Capture the cell that displays the provided text and extract its [X, Y] central coordinate. 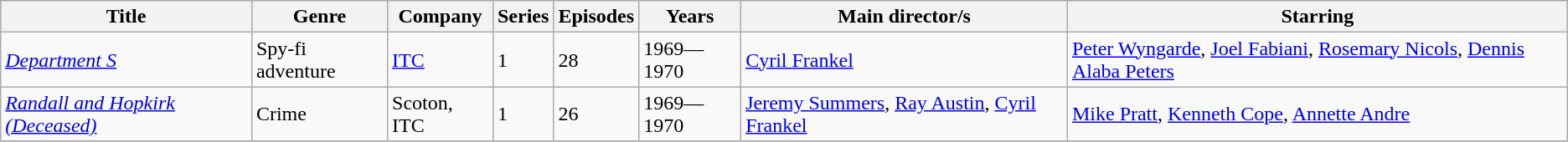
Mike Pratt, Kenneth Cope, Annette Andre [1317, 114]
Spy-fi adventure [319, 60]
26 [596, 114]
Genre [319, 17]
Episodes [596, 17]
Crime [319, 114]
Series [523, 17]
Cyril Frankel [905, 60]
Jeremy Summers, Ray Austin, Cyril Frankel [905, 114]
Randall and Hopkirk (Deceased) [126, 114]
Main director/s [905, 17]
Company [441, 17]
Title [126, 17]
ITC [441, 60]
Scoton, ITC [441, 114]
Department S [126, 60]
Peter Wyngarde, Joel Fabiani, Rosemary Nicols, Dennis Alaba Peters [1317, 60]
28 [596, 60]
Starring [1317, 17]
Years [690, 17]
